Extract the [x, y] coordinate from the center of the cell holding the provided text.  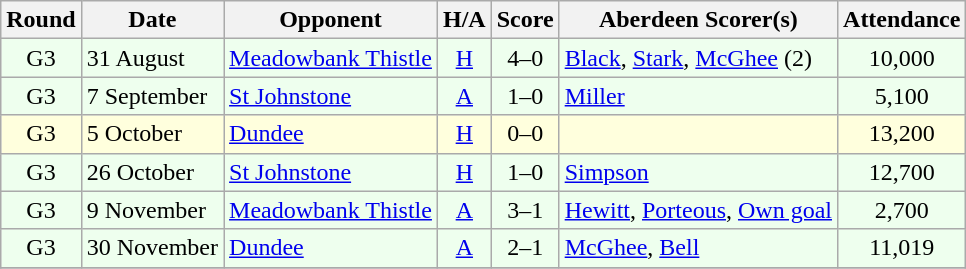
7 September [152, 96]
9 November [152, 210]
3–1 [525, 210]
11,019 [902, 248]
Attendance [902, 20]
0–0 [525, 134]
4–0 [525, 58]
Round [41, 20]
H/A [464, 20]
13,200 [902, 134]
2,700 [902, 210]
5,100 [902, 96]
26 October [152, 172]
5 October [152, 134]
12,700 [902, 172]
Date [152, 20]
McGhee, Bell [698, 248]
Simpson [698, 172]
2–1 [525, 248]
Miller [698, 96]
Hewitt, Porteous, Own goal [698, 210]
Score [525, 20]
31 August [152, 58]
10,000 [902, 58]
Aberdeen Scorer(s) [698, 20]
Opponent [331, 20]
Black, Stark, McGhee (2) [698, 58]
30 November [152, 248]
